For the text-containing cell, return its midpoint in [X, Y] coordinate format. 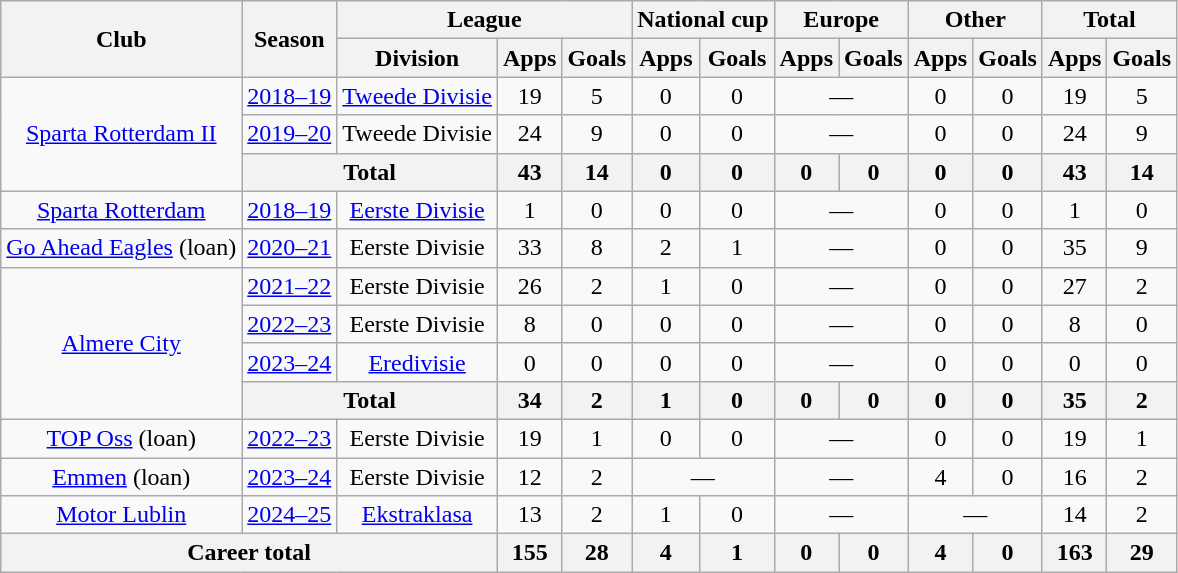
Career total [250, 553]
Motor Lublin [122, 515]
Other [975, 20]
Go Ahead Eagles (loan) [122, 248]
Division [418, 58]
34 [529, 400]
Club [122, 39]
16 [1074, 477]
Season [290, 39]
Ekstraklasa [418, 515]
League [484, 20]
33 [529, 248]
Almere City [122, 343]
13 [529, 515]
2021–22 [290, 286]
2019–20 [290, 134]
12 [529, 477]
Emmen (loan) [122, 477]
Sparta Rotterdam [122, 210]
Eredivisie [418, 362]
National cup [703, 20]
2024–25 [290, 515]
Europe [841, 20]
155 [529, 553]
TOP Oss (loan) [122, 438]
28 [597, 553]
29 [1142, 553]
163 [1074, 553]
27 [1074, 286]
26 [529, 286]
Sparta Rotterdam II [122, 134]
2020–21 [290, 248]
